Locate the cell with the specified text and output its (x, y) center coordinate. 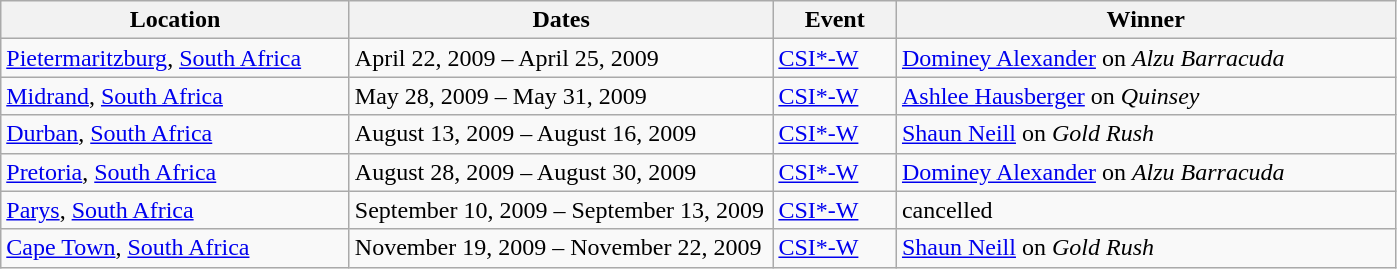
November 19, 2009 – November 22, 2009 (561, 248)
August 28, 2009 – August 30, 2009 (561, 172)
Pretoria, South Africa (176, 172)
Ashlee Hausberger on Quinsey (1146, 96)
Event (835, 20)
cancelled (1146, 210)
Durban, South Africa (176, 134)
Cape Town, South Africa (176, 248)
Parys, South Africa (176, 210)
September 10, 2009 – September 13, 2009 (561, 210)
Winner (1146, 20)
April 22, 2009 – April 25, 2009 (561, 58)
Dates (561, 20)
May 28, 2009 – May 31, 2009 (561, 96)
Pietermaritzburg, South Africa (176, 58)
August 13, 2009 – August 16, 2009 (561, 134)
Location (176, 20)
Midrand, South Africa (176, 96)
